Identify which cell holds the provided text, then report its [X, Y] central coordinate. 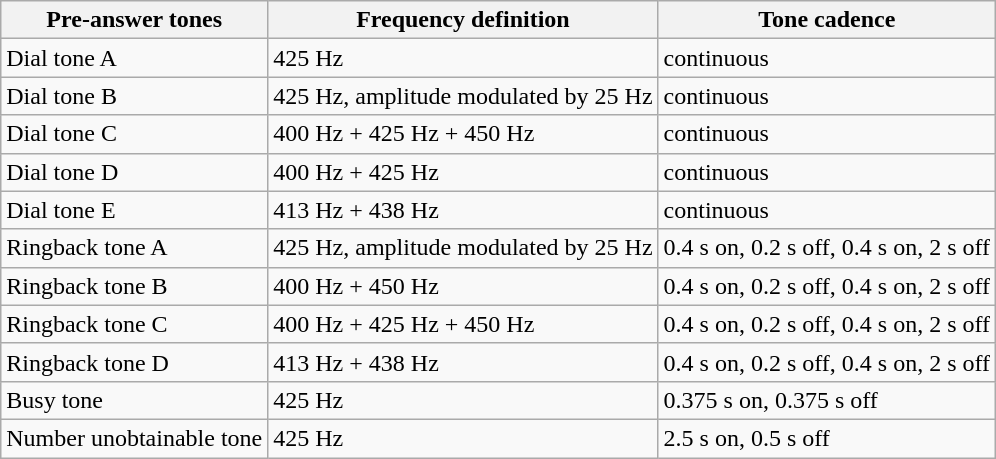
Ringback tone B [134, 286]
Tone cadence [827, 20]
Ringback tone C [134, 324]
Ringback tone A [134, 248]
Dial tone B [134, 96]
2.5 s on, 0.5 s off [827, 438]
400 Hz + 450 Hz [463, 286]
Dial tone A [134, 58]
0.375 s on, 0.375 s off [827, 400]
Dial tone D [134, 172]
Dial tone C [134, 134]
Busy tone [134, 400]
Number unobtainable tone [134, 438]
Ringback tone D [134, 362]
Frequency definition [463, 20]
Pre-answer tones [134, 20]
400 Hz + 425 Hz [463, 172]
Dial tone E [134, 210]
